From the cell containing the given text, extract its center point as (x, y) coordinate. 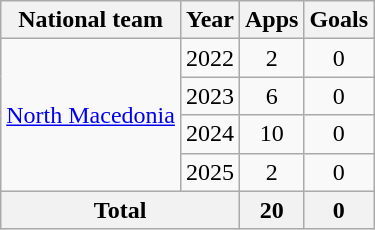
Total (120, 210)
2024 (210, 134)
Year (210, 20)
2022 (210, 58)
10 (271, 134)
Goals (339, 20)
6 (271, 96)
Apps (271, 20)
2025 (210, 172)
North Macedonia (91, 115)
20 (271, 210)
National team (91, 20)
2023 (210, 96)
